Scan for the cell matching the given text and deliver its [x, y] coordinate at center. 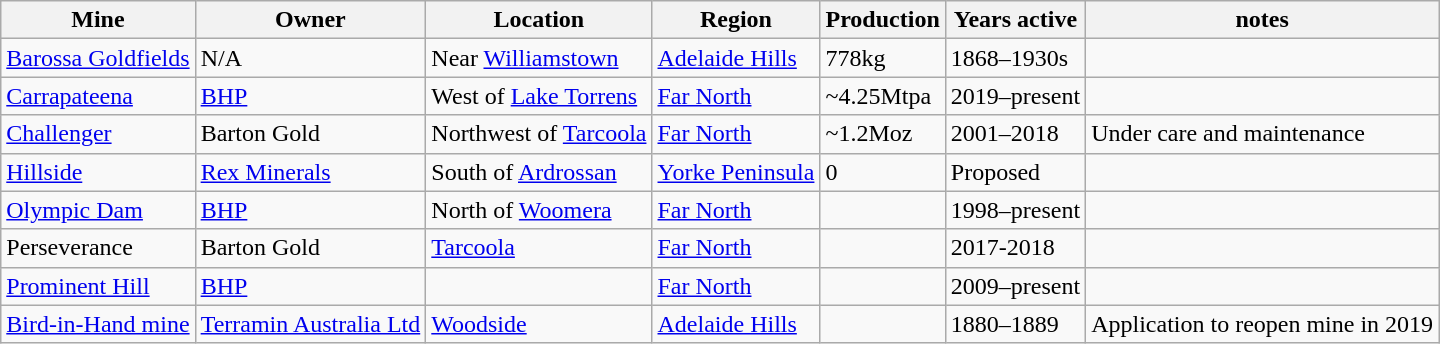
Hillside [98, 172]
2009–present [1015, 286]
West of Lake Torrens [539, 96]
Barossa Goldfields [98, 58]
Rex Minerals [310, 172]
Near Williamstown [539, 58]
1868–1930s [1015, 58]
Perseverance [98, 248]
~1.2Moz [882, 134]
Location [539, 20]
2019–present [1015, 96]
Prominent Hill [98, 286]
2001–2018 [1015, 134]
0 [882, 172]
Application to reopen mine in 2019 [1262, 324]
Challenger [98, 134]
Owner [310, 20]
Production [882, 20]
Years active [1015, 20]
Carrapateena [98, 96]
Olympic Dam [98, 210]
notes [1262, 20]
~4.25Mtpa [882, 96]
N/A [310, 58]
South of Ardrossan [539, 172]
Bird-in-Hand mine [98, 324]
Northwest of Tarcoola [539, 134]
778kg [882, 58]
1880–1889 [1015, 324]
North of Woomera [539, 210]
Yorke Peninsula [736, 172]
2017-2018 [1015, 248]
Proposed [1015, 172]
Mine [98, 20]
Terramin Australia Ltd [310, 324]
Tarcoola [539, 248]
Under care and maintenance [1262, 134]
1998–present [1015, 210]
Region [736, 20]
Woodside [539, 324]
